Determine the [X, Y] coordinate at the center of the cell enclosing the given text.  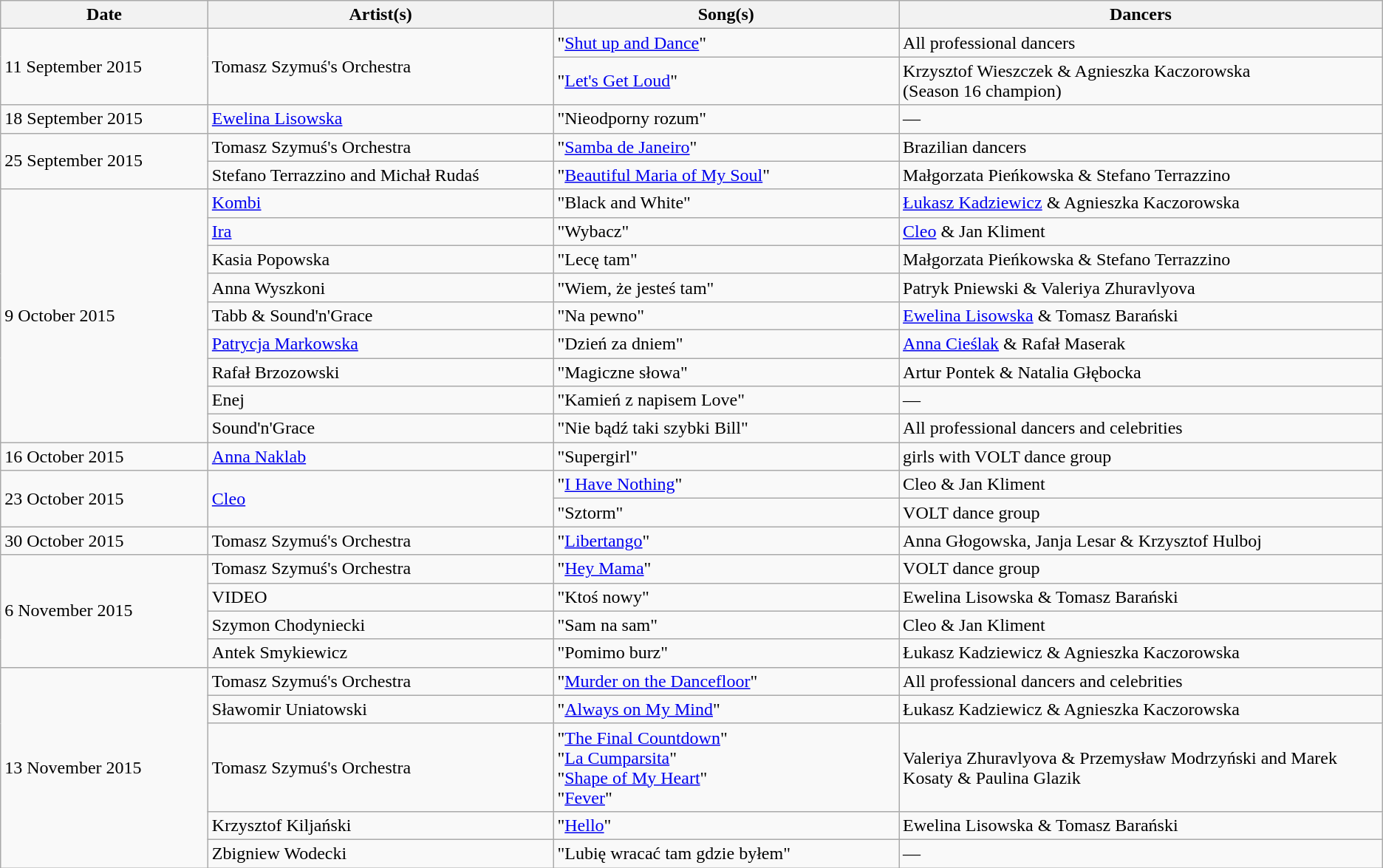
"The Final Countdown""La Cumparsita""Shape of My Heart""Fever" [726, 767]
9 October 2015 [105, 316]
"Dzień za dniem" [726, 344]
25 September 2015 [105, 161]
Anna Cieślak & Rafał Maserak [1141, 344]
Patrycja Markowska [380, 344]
Sławomir Uniatowski [380, 709]
Dancers [1141, 15]
"Beautiful Maria of My Soul" [726, 175]
Krzysztof Kiljański [380, 825]
"Nieodporny rozum" [726, 119]
"Na pewno" [726, 315]
VIDEO [380, 597]
"Sam na sam" [726, 625]
"Wiem, że jesteś tam" [726, 287]
Valeriya Zhuravlyova & Przemysław Modrzyński and Marek Kosaty & Paulina Glazik [1141, 767]
Kombi [380, 203]
Rafał Brzozowski [380, 372]
Brazilian dancers [1141, 147]
30 October 2015 [105, 541]
Szymon Chodyniecki [380, 625]
Anna Głogowska, Janja Lesar & Krzysztof Hulboj [1141, 541]
23 October 2015 [105, 499]
Sound'n'Grace [380, 428]
All professional dancers [1141, 43]
18 September 2015 [105, 119]
Antek Smykiewicz [380, 653]
13 November 2015 [105, 767]
"Lubię wracać tam gdzie byłem" [726, 853]
Anna Wyszkoni [380, 287]
11 September 2015 [105, 66]
Patryk Pniewski & Valeriya Zhuravlyova [1141, 287]
Cleo [380, 499]
Date [105, 15]
"Ktoś nowy" [726, 597]
"Nie bądź taki szybki Bill" [726, 428]
"Always on My Mind" [726, 709]
"Murder on the Dancefloor" [726, 681]
"Supergirl" [726, 457]
Enej [380, 400]
"Kamień z napisem Love" [726, 400]
"I Have Nothing" [726, 485]
"Sztorm" [726, 513]
Krzysztof Wieszczek & Agnieszka Kaczorowska(Season 16 champion) [1141, 81]
Anna Naklab [380, 457]
Ewelina Lisowska [380, 119]
Zbigniew Wodecki [380, 853]
"Hello" [726, 825]
6 November 2015 [105, 611]
"Samba de Janeiro" [726, 147]
Artur Pontek & Natalia Głębocka [1141, 372]
"Lecę tam" [726, 259]
"Pomimo burz" [726, 653]
"Libertango" [726, 541]
"Wybacz" [726, 231]
"Magiczne słowa" [726, 372]
girls with VOLT dance group [1141, 457]
Tabb & Sound'n'Grace [380, 315]
"Hey Mama" [726, 569]
Kasia Popowska [380, 259]
"Black and White" [726, 203]
"Shut up and Dance" [726, 43]
Song(s) [726, 15]
Stefano Terrazzino and Michał Rudaś [380, 175]
16 October 2015 [105, 457]
Ira [380, 231]
Artist(s) [380, 15]
"Let's Get Loud" [726, 81]
